Search for the cell housing the specified text and yield its [x, y] center coordinate. 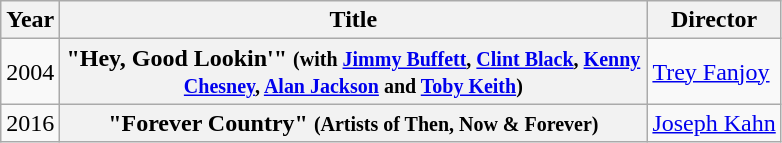
Trey Fanjoy [714, 72]
Year [30, 20]
2016 [30, 123]
"Forever Country" (Artists of Then, Now & Forever) [354, 123]
Director [714, 20]
Joseph Kahn [714, 123]
2004 [30, 72]
"Hey, Good Lookin'" (with Jimmy Buffett, Clint Black, Kenny Chesney, Alan Jackson and Toby Keith) [354, 72]
Title [354, 20]
